Detect which cell encompasses the target text, then output its (X, Y) center coordinate. 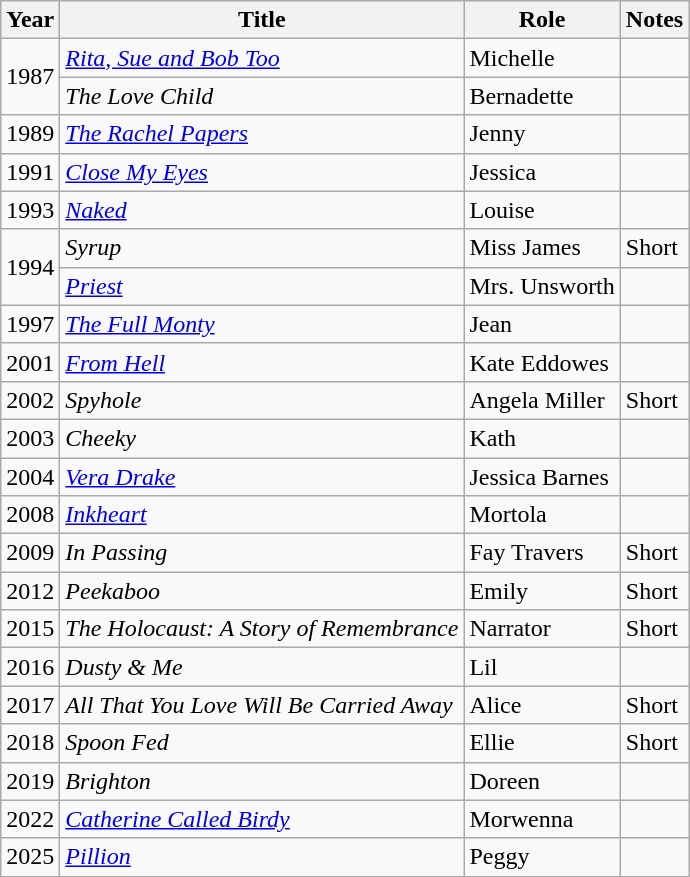
Dusty & Me (262, 667)
Naked (262, 210)
Emily (542, 591)
Brighton (262, 781)
2025 (30, 857)
Angela Miller (542, 400)
Notes (654, 20)
The Love Child (262, 96)
The Holocaust: A Story of Remembrance (262, 629)
Jenny (542, 134)
Pillion (262, 857)
1991 (30, 172)
Spoon Fed (262, 743)
Lil (542, 667)
2008 (30, 515)
Jessica (542, 172)
Fay Travers (542, 553)
2012 (30, 591)
2018 (30, 743)
Inkheart (262, 515)
Kath (542, 438)
2019 (30, 781)
1989 (30, 134)
Vera Drake (262, 477)
Mortola (542, 515)
All That You Love Will Be Carried Away (262, 705)
Priest (262, 286)
Doreen (542, 781)
Peekaboo (262, 591)
Spyhole (262, 400)
2001 (30, 362)
1994 (30, 267)
The Full Monty (262, 324)
The Rachel Papers (262, 134)
Miss James (542, 248)
Alice (542, 705)
Jean (542, 324)
From Hell (262, 362)
In Passing (262, 553)
Kate Eddowes (542, 362)
2009 (30, 553)
2015 (30, 629)
Mrs. Unsworth (542, 286)
2017 (30, 705)
1987 (30, 77)
2022 (30, 819)
Role (542, 20)
Ellie (542, 743)
Narrator (542, 629)
Close My Eyes (262, 172)
Louise (542, 210)
Michelle (542, 58)
1993 (30, 210)
2003 (30, 438)
Year (30, 20)
Syrup (262, 248)
Cheeky (262, 438)
Catherine Called Birdy (262, 819)
Title (262, 20)
Rita, Sue and Bob Too (262, 58)
Morwenna (542, 819)
2002 (30, 400)
2016 (30, 667)
2004 (30, 477)
1997 (30, 324)
Peggy (542, 857)
Bernadette (542, 96)
Jessica Barnes (542, 477)
